From the cell containing the given text, extract its center point as [x, y] coordinate. 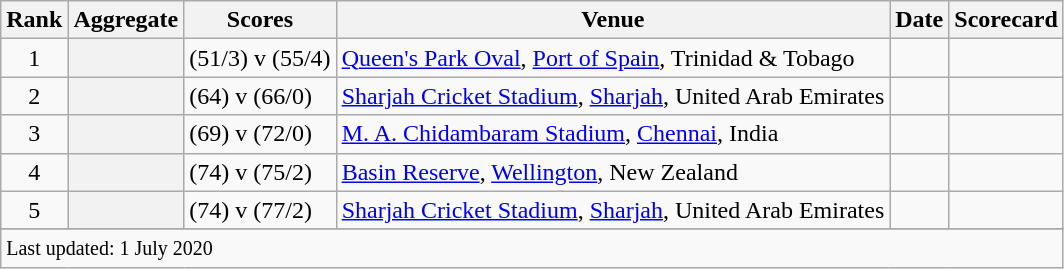
Basin Reserve, Wellington, New Zealand [613, 172]
(69) v (72/0) [260, 134]
Aggregate [126, 20]
(74) v (75/2) [260, 172]
(51/3) v (55/4) [260, 58]
(74) v (77/2) [260, 210]
Scores [260, 20]
4 [34, 172]
3 [34, 134]
Date [920, 20]
Venue [613, 20]
M. A. Chidambaram Stadium, Chennai, India [613, 134]
Rank [34, 20]
Last updated: 1 July 2020 [532, 248]
Queen's Park Oval, Port of Spain, Trinidad & Tobago [613, 58]
2 [34, 96]
1 [34, 58]
(64) v (66/0) [260, 96]
Scorecard [1006, 20]
5 [34, 210]
